Detect which cell encompasses the target text, then output its (X, Y) center coordinate. 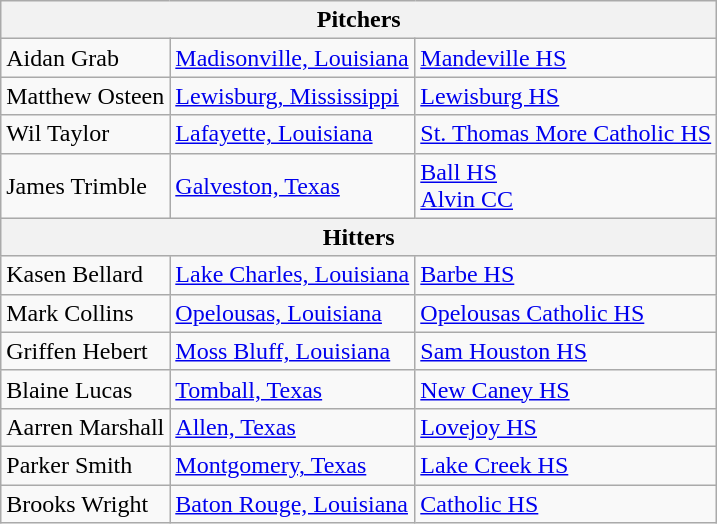
Wil Taylor (86, 134)
Lake Creek HS (566, 465)
Blaine Lucas (86, 389)
Lewisburg HS (566, 96)
Lovejoy HS (566, 427)
Mandeville HS (566, 58)
Griffen Hebert (86, 351)
Mark Collins (86, 313)
Allen, Texas (292, 427)
Matthew Osteen (86, 96)
Brooks Wright (86, 503)
Parker Smith (86, 465)
Opelousas, Louisiana (292, 313)
St. Thomas More Catholic HS (566, 134)
Lafayette, Louisiana (292, 134)
Aidan Grab (86, 58)
Tomball, Texas (292, 389)
James Trimble (86, 186)
Hitters (359, 237)
New Caney HS (566, 389)
Lake Charles, Louisiana (292, 275)
Baton Rouge, Louisiana (292, 503)
Sam Houston HS (566, 351)
Ball HSAlvin CC (566, 186)
Galveston, Texas (292, 186)
Catholic HS (566, 503)
Montgomery, Texas (292, 465)
Aarren Marshall (86, 427)
Barbe HS (566, 275)
Moss Bluff, Louisiana (292, 351)
Pitchers (359, 20)
Opelousas Catholic HS (566, 313)
Lewisburg, Mississippi (292, 96)
Madisonville, Louisiana (292, 58)
Kasen Bellard (86, 275)
